Scan for the cell matching the given text and deliver its (X, Y) coordinate at center. 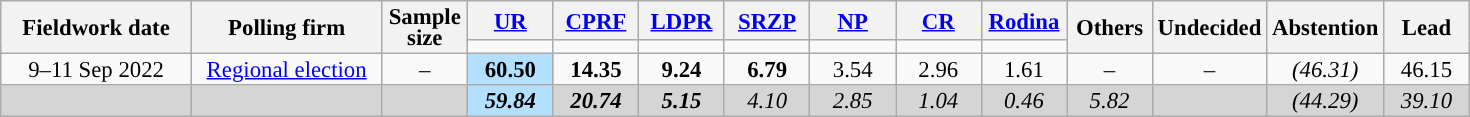
NP (853, 20)
46.15 (1427, 70)
5.15 (682, 101)
Abstention (1326, 28)
6.79 (767, 70)
9–11 Sep 2022 (96, 70)
39.10 (1427, 101)
Polling firm (286, 28)
Rodina (1024, 20)
3.54 (853, 70)
2.96 (939, 70)
60.50 (511, 70)
1.04 (939, 101)
CR (939, 20)
CPRF (596, 20)
UR (511, 20)
Undecided (1209, 28)
0.46 (1024, 101)
5.82 (1110, 101)
4.10 (767, 101)
Fieldwork date (96, 28)
1.61 (1024, 70)
(46.31) (1326, 70)
9.24 (682, 70)
2.85 (853, 101)
20.74 (596, 101)
Samplesize (425, 28)
14.35 (596, 70)
59.84 (511, 101)
Lead (1427, 28)
SRZP (767, 20)
Others (1110, 28)
(44.29) (1326, 101)
LDPR (682, 20)
Regional election (286, 70)
